Search for the cell housing the specified text and yield its [X, Y] center coordinate. 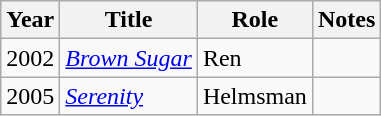
Title [129, 20]
Year [30, 20]
Notes [346, 20]
Ren [254, 58]
Helmsman [254, 96]
2002 [30, 58]
Role [254, 20]
Brown Sugar [129, 58]
Serenity [129, 96]
2005 [30, 96]
